Pinpoint the cell where the given text exists, returning its (X, Y) midpoint coordinate. 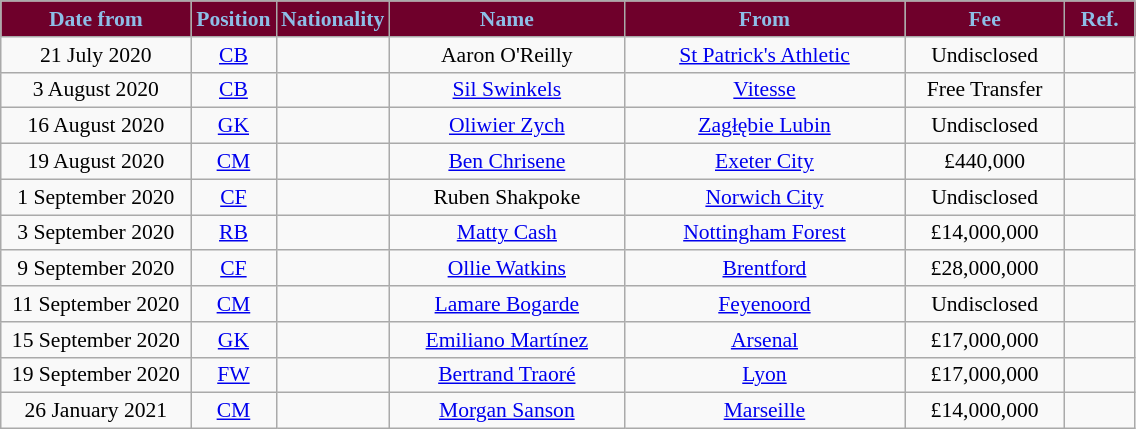
Norwich City (764, 197)
9 September 2020 (96, 269)
15 September 2020 (96, 340)
Vitesse (764, 90)
3 September 2020 (96, 233)
Date from (96, 19)
21 July 2020 (96, 55)
Feyenoord (764, 304)
FW (234, 375)
Fee (985, 19)
26 January 2021 (96, 411)
£440,000 (985, 162)
Sil Swinkels (506, 90)
RB (234, 233)
Ollie Watkins (506, 269)
Nationality (332, 19)
Oliwier Zych (506, 126)
Bertrand Traoré (506, 375)
£28,000,000 (985, 269)
Nottingham Forest (764, 233)
Lamare Bogarde (506, 304)
11 September 2020 (96, 304)
19 September 2020 (96, 375)
Marseille (764, 411)
Lyon (764, 375)
Zagłębie Lubin (764, 126)
3 August 2020 (96, 90)
Aaron O'Reilly (506, 55)
Matty Cash (506, 233)
St Patrick's Athletic (764, 55)
1 September 2020 (96, 197)
Morgan Sanson (506, 411)
Emiliano Martínez (506, 340)
Free Transfer (985, 90)
Ben Chrisene (506, 162)
Position (234, 19)
Brentford (764, 269)
16 August 2020 (96, 126)
19 August 2020 (96, 162)
Exeter City (764, 162)
Name (506, 19)
Arsenal (764, 340)
From (764, 19)
Ruben Shakpoke (506, 197)
Ref. (1100, 19)
